Provide the (x, y) coordinate of the cell's center where the given text is located.  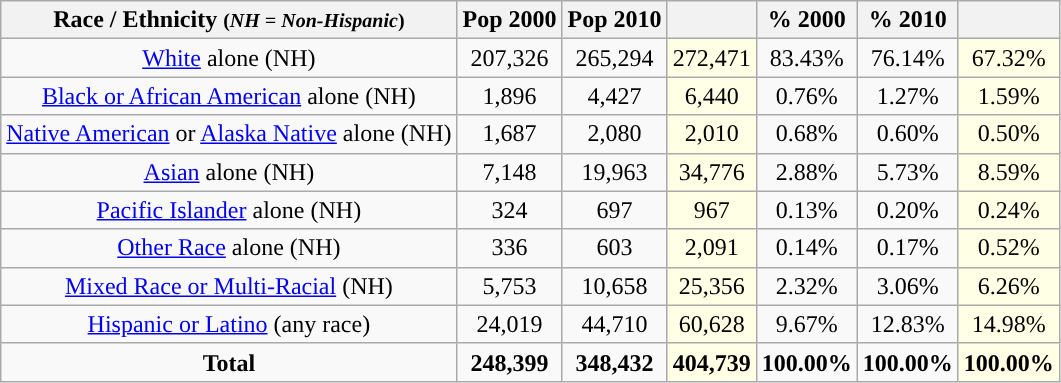
0.76% (806, 96)
4,427 (614, 96)
19,963 (614, 172)
Hispanic or Latino (any race) (229, 324)
83.43% (806, 58)
Pop 2010 (614, 20)
0.60% (908, 134)
207,326 (510, 58)
265,294 (614, 58)
Race / Ethnicity (NH = Non-Hispanic) (229, 20)
9.67% (806, 324)
67.32% (1008, 58)
5,753 (510, 286)
2,091 (712, 248)
Asian alone (NH) (229, 172)
272,471 (712, 58)
Pacific Islander alone (NH) (229, 210)
0.52% (1008, 248)
% 2000 (806, 20)
Total (229, 362)
8.59% (1008, 172)
0.24% (1008, 210)
Mixed Race or Multi-Racial (NH) (229, 286)
24,019 (510, 324)
0.14% (806, 248)
2,080 (614, 134)
1.59% (1008, 96)
6,440 (712, 96)
44,710 (614, 324)
603 (614, 248)
12.83% (908, 324)
Native American or Alaska Native alone (NH) (229, 134)
60,628 (712, 324)
% 2010 (908, 20)
6.26% (1008, 286)
7,148 (510, 172)
1,896 (510, 96)
404,739 (712, 362)
Black or African American alone (NH) (229, 96)
34,776 (712, 172)
2.32% (806, 286)
White alone (NH) (229, 58)
336 (510, 248)
25,356 (712, 286)
0.68% (806, 134)
348,432 (614, 362)
248,399 (510, 362)
14.98% (1008, 324)
76.14% (908, 58)
1.27% (908, 96)
Pop 2000 (510, 20)
0.17% (908, 248)
10,658 (614, 286)
1,687 (510, 134)
Other Race alone (NH) (229, 248)
0.50% (1008, 134)
2,010 (712, 134)
2.88% (806, 172)
967 (712, 210)
0.20% (908, 210)
697 (614, 210)
324 (510, 210)
0.13% (806, 210)
5.73% (908, 172)
3.06% (908, 286)
